Return (X, Y) of the center of cell containing provided text 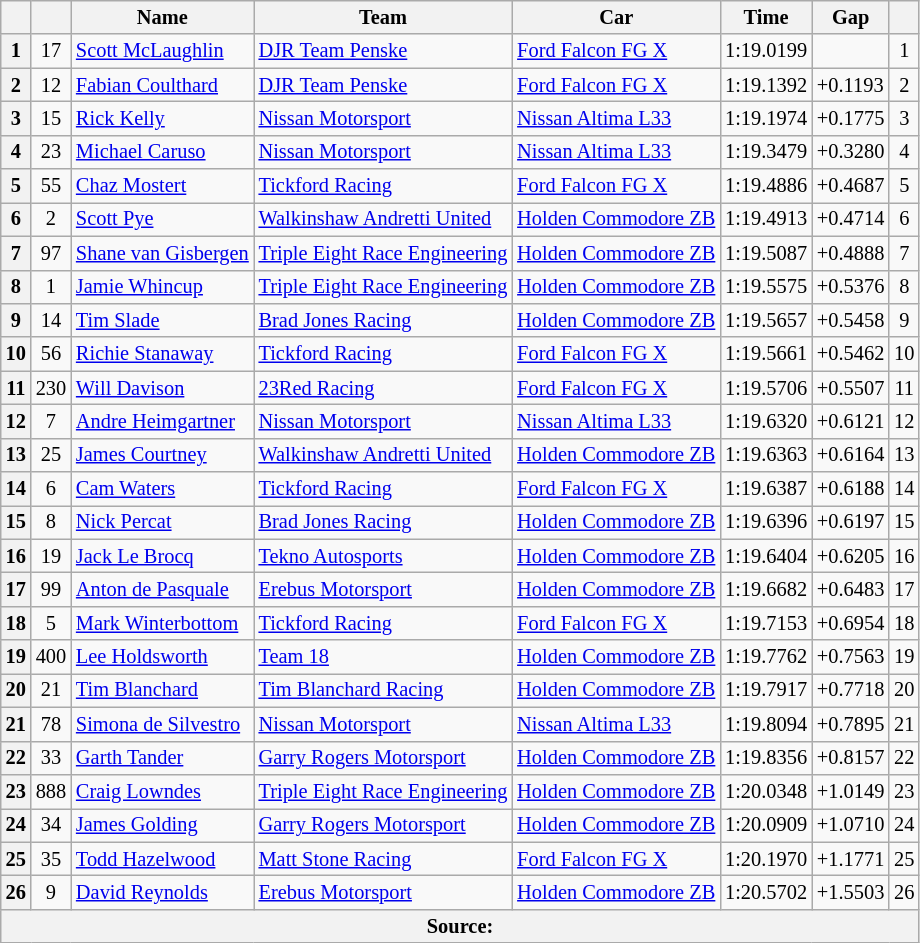
1:19.4913 (766, 219)
Michael Caruso (162, 152)
+1.0149 (850, 791)
+0.6197 (850, 522)
+1.5503 (850, 892)
35 (51, 859)
1:19.5657 (766, 320)
+0.7563 (850, 657)
Jack Le Brocq (162, 556)
Richie Stanaway (162, 354)
+0.8157 (850, 758)
55 (51, 186)
23Red Racing (384, 388)
33 (51, 758)
Cam Waters (162, 489)
Garth Tander (162, 758)
Anton de Pasquale (162, 589)
230 (51, 388)
Lee Holdsworth (162, 657)
Simona de Silvestro (162, 724)
Tim Blanchard Racing (384, 690)
Mark Winterbottom (162, 623)
1:19.6682 (766, 589)
Time (766, 17)
+0.1775 (850, 118)
Matt Stone Racing (384, 859)
1:19.1392 (766, 85)
+0.5458 (850, 320)
1:19.8094 (766, 724)
+0.5462 (850, 354)
1:19.6320 (766, 421)
56 (51, 354)
+0.4687 (850, 186)
+0.3280 (850, 152)
Rick Kelly (162, 118)
Source: (460, 926)
Name (162, 17)
1:19.5575 (766, 287)
Fabian Coulthard (162, 85)
+0.6121 (850, 421)
1:19.1974 (766, 118)
Shane van Gisbergen (162, 253)
99 (51, 589)
1:20.5702 (766, 892)
34 (51, 825)
Craig Lowndes (162, 791)
+0.4714 (850, 219)
1:19.8356 (766, 758)
+0.6164 (850, 455)
Scott McLaughlin (162, 51)
Team (384, 17)
Jamie Whincup (162, 287)
1:19.0199 (766, 51)
+0.5507 (850, 388)
1:19.6404 (766, 556)
1:20.0909 (766, 825)
+0.7895 (850, 724)
Tim Blanchard (162, 690)
Car (616, 17)
Andre Heimgartner (162, 421)
1:19.5087 (766, 253)
+0.6188 (850, 489)
1:19.7762 (766, 657)
Scott Pye (162, 219)
1:20.0348 (766, 791)
1:19.6396 (766, 522)
+0.7718 (850, 690)
1:20.1970 (766, 859)
78 (51, 724)
1:19.7153 (766, 623)
+0.4888 (850, 253)
Todd Hazelwood (162, 859)
+0.1193 (850, 85)
+0.6205 (850, 556)
1:19.6363 (766, 455)
+0.6483 (850, 589)
James Golding (162, 825)
Tim Slade (162, 320)
97 (51, 253)
James Courtney (162, 455)
Gap (850, 17)
Chaz Mostert (162, 186)
David Reynolds (162, 892)
400 (51, 657)
1:19.3479 (766, 152)
+0.6954 (850, 623)
1:19.7917 (766, 690)
Nick Percat (162, 522)
1:19.5706 (766, 388)
1:19.4886 (766, 186)
1:19.5661 (766, 354)
+1.0710 (850, 825)
Tekno Autosports (384, 556)
1:19.6387 (766, 489)
888 (51, 791)
Team 18 (384, 657)
+0.5376 (850, 287)
Will Davison (162, 388)
+1.1771 (850, 859)
